Provide the [x, y] coordinate of the cell's center where the given text is located.  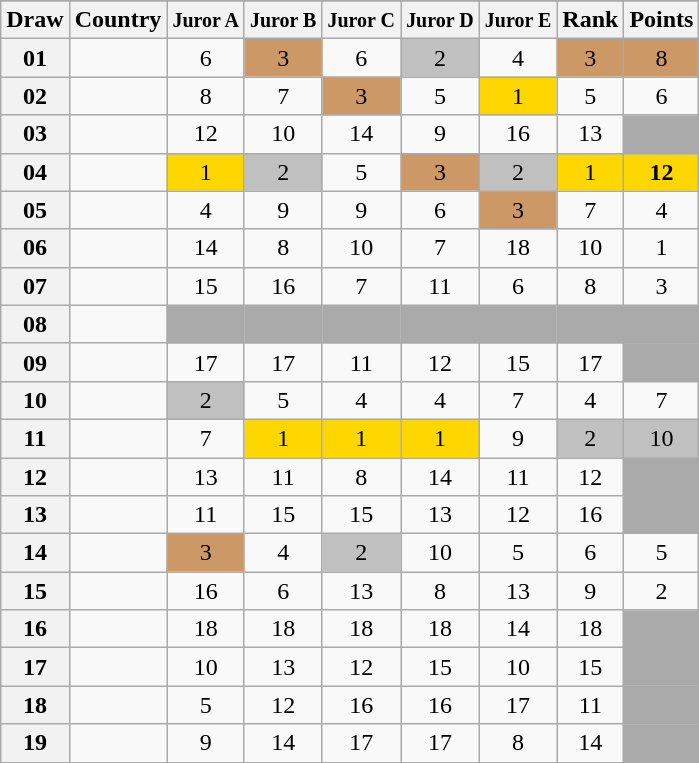
Juror E [518, 20]
Points [662, 20]
Country [118, 20]
Juror A [206, 20]
05 [35, 210]
Juror B [283, 20]
Juror C [362, 20]
Rank [590, 20]
08 [35, 324]
02 [35, 96]
Juror D [440, 20]
06 [35, 248]
03 [35, 134]
19 [35, 743]
09 [35, 362]
04 [35, 172]
07 [35, 286]
Draw [35, 20]
01 [35, 58]
